Determine the (x, y) coordinate at the center of the cell enclosing the given text.  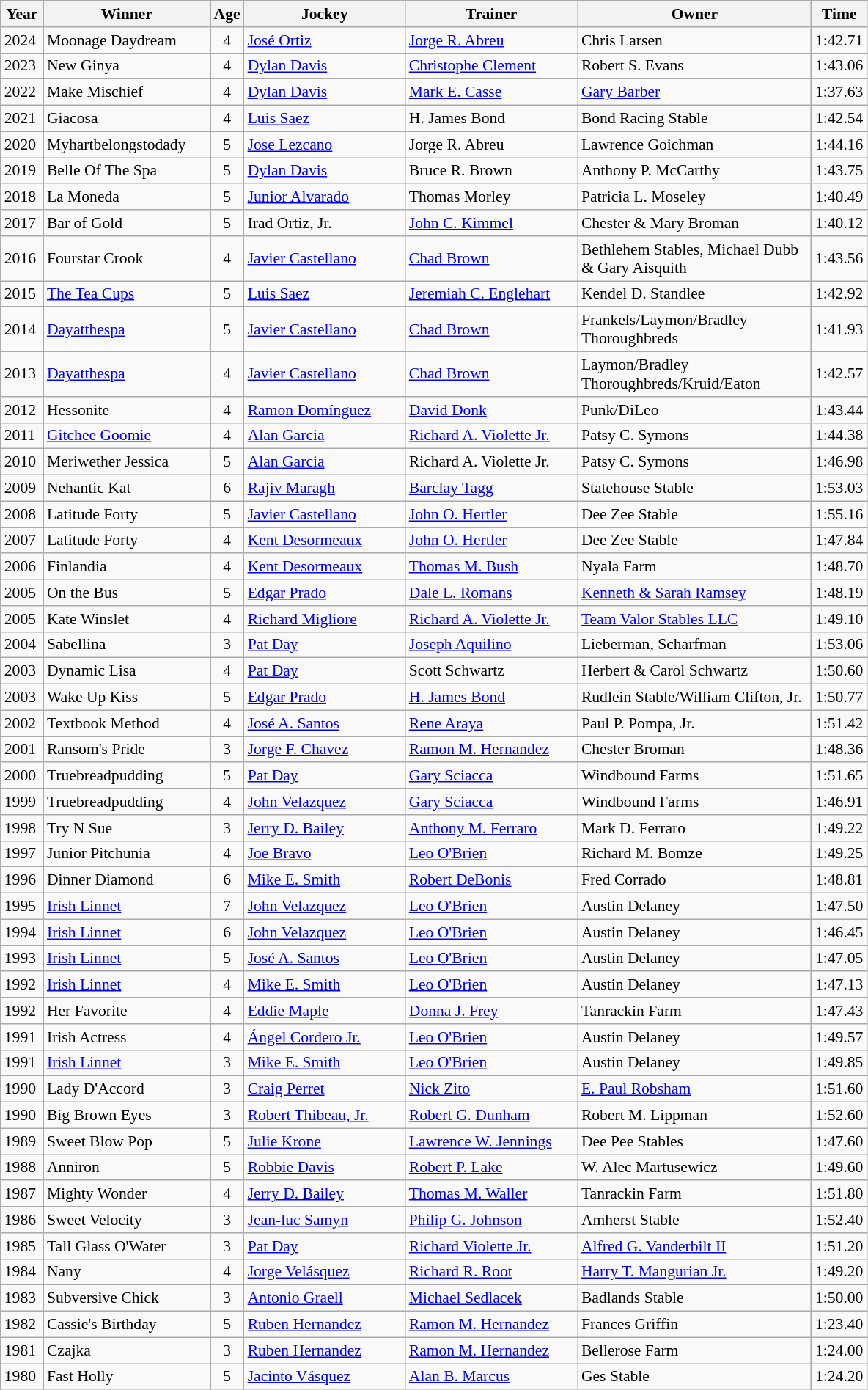
Czajka (127, 1350)
Paul P. Pompa, Jr. (695, 723)
1:50.60 (839, 671)
2020 (22, 145)
1:42.54 (839, 119)
Moonage Daydream (127, 40)
La Moneda (127, 197)
Ángel Cordero Jr. (325, 1037)
1:50.00 (839, 1298)
1:46.45 (839, 932)
Robert G. Dunham (491, 1116)
1:43.75 (839, 171)
1999 (22, 802)
Lawrence W. Jennings (491, 1141)
Craig Perret (325, 1089)
Lieberman, Scharfman (695, 645)
1:42.57 (839, 374)
2001 (22, 750)
1:43.44 (839, 410)
Hessonite (127, 410)
1:52.60 (839, 1116)
1:43.56 (839, 258)
2007 (22, 541)
1:23.40 (839, 1325)
1:41.93 (839, 330)
1:44.38 (839, 436)
1982 (22, 1325)
Richard Migliore (325, 619)
Thomas M. Bush (491, 567)
Nany (127, 1272)
Robert M. Lippman (695, 1116)
Punk/DiLeo (695, 410)
1:43.06 (839, 66)
Tall Glass O'Water (127, 1246)
1:53.03 (839, 489)
1994 (22, 932)
David Donk (491, 410)
Bar of Gold (127, 223)
1:52.40 (839, 1220)
Bond Racing Stable (695, 119)
Richard M. Bomze (695, 854)
Anthony P. McCarthy (695, 171)
Robbie Davis (325, 1168)
The Tea Cups (127, 294)
Make Mischief (127, 92)
1:46.98 (839, 462)
Jorge F. Chavez (325, 750)
1:55.16 (839, 514)
Winner (127, 14)
Jean-luc Samyn (325, 1220)
1:46.91 (839, 802)
Donna J. Frey (491, 1011)
Finlandia (127, 567)
1:49.22 (839, 828)
Rudlein Stable/William Clifton, Jr. (695, 698)
1:24.20 (839, 1377)
2006 (22, 567)
1993 (22, 959)
1:51.65 (839, 776)
Dynamic Lisa (127, 671)
1:37.63 (839, 92)
Age (227, 14)
Amherst Stable (695, 1220)
1980 (22, 1377)
Bethlehem Stables, Michael Dubb & Gary Aisquith (695, 258)
1:49.57 (839, 1037)
Laymon/Bradley Thoroughbreds/Kruid/Eaton (695, 374)
1997 (22, 854)
Textbook Method (127, 723)
Junior Alvarado (325, 197)
Richard Violette Jr. (491, 1246)
2019 (22, 171)
Team Valor Stables LLC (695, 619)
Robert P. Lake (491, 1168)
1:24.00 (839, 1350)
7 (227, 907)
Kenneth & Sarah Ramsey (695, 593)
Sabellina (127, 645)
1:48.81 (839, 880)
1984 (22, 1272)
Badlands Stable (695, 1298)
Myhartbelongstodady (127, 145)
On the Bus (127, 593)
Lawrence Goichman (695, 145)
Mark E. Casse (491, 92)
Scott Schwartz (491, 671)
Anthony M. Ferraro (491, 828)
Lady D'Accord (127, 1089)
Ges Stable (695, 1377)
Philip G. Johnson (491, 1220)
1:50.77 (839, 698)
1:47.84 (839, 541)
1:44.16 (839, 145)
2017 (22, 223)
1986 (22, 1220)
Jockey (325, 14)
Belle Of The Spa (127, 171)
1:51.80 (839, 1194)
Robert DeBonis (491, 880)
2018 (22, 197)
2012 (22, 410)
2011 (22, 436)
2024 (22, 40)
Thomas Morley (491, 197)
Wake Up Kiss (127, 698)
1:40.49 (839, 197)
2016 (22, 258)
1:49.10 (839, 619)
Year (22, 14)
2004 (22, 645)
1:53.06 (839, 645)
Owner (695, 14)
Anniron (127, 1168)
Robert S. Evans (695, 66)
1:48.36 (839, 750)
Sweet Blow Pop (127, 1141)
1:49.20 (839, 1272)
Chris Larsen (695, 40)
Kendel D. Standlee (695, 294)
Thomas M. Waller (491, 1194)
Big Brown Eyes (127, 1116)
Dinner Diamond (127, 880)
1:48.70 (839, 567)
Gitchee Goomie (127, 436)
Jorge Velásquez (325, 1272)
1996 (22, 880)
Her Favorite (127, 1011)
Giacosa (127, 119)
Chester & Mary Broman (695, 223)
Nehantic Kat (127, 489)
1998 (22, 828)
1981 (22, 1350)
E. Paul Robsham (695, 1089)
W. Alec Martusewicz (695, 1168)
2009 (22, 489)
1:49.25 (839, 854)
1:51.20 (839, 1246)
Bruce R. Brown (491, 171)
1983 (22, 1298)
2000 (22, 776)
Nyala Farm (695, 567)
Ramon Domínguez (325, 410)
Ransom's Pride (127, 750)
Robert Thibeau, Jr. (325, 1116)
Nick Zito (491, 1089)
Patricia L. Moseley (695, 197)
Chester Broman (695, 750)
Herbert & Carol Schwartz (695, 671)
Joe Bravo (325, 854)
Jacinto Vásquez (325, 1377)
Fourstar Crook (127, 258)
Joseph Aquilino (491, 645)
Sweet Velocity (127, 1220)
1985 (22, 1246)
1:49.60 (839, 1168)
Mark D. Ferraro (695, 828)
Michael Sedlacek (491, 1298)
Rajiv Maragh (325, 489)
1989 (22, 1141)
Try N Sue (127, 828)
John C. Kimmel (491, 223)
1995 (22, 907)
2021 (22, 119)
Fred Corrado (695, 880)
New Ginya (127, 66)
Irish Actress (127, 1037)
1:47.60 (839, 1141)
1:51.60 (839, 1089)
2010 (22, 462)
Meriwether Jessica (127, 462)
2008 (22, 514)
1:47.13 (839, 985)
Cassie's Birthday (127, 1325)
2022 (22, 92)
Richard R. Root (491, 1272)
Christophe Clement (491, 66)
1:47.50 (839, 907)
Alan B. Marcus (491, 1377)
Fast Holly (127, 1377)
Harry T. Mangurian Jr. (695, 1272)
1:42.71 (839, 40)
Frankels/Laymon/Bradley Thoroughbreds (695, 330)
2023 (22, 66)
Jose Lezcano (325, 145)
Julie Krone (325, 1141)
Gary Barber (695, 92)
1987 (22, 1194)
Rene Araya (491, 723)
2014 (22, 330)
Eddie Maple (325, 1011)
Junior Pitchunia (127, 854)
2015 (22, 294)
Subversive Chick (127, 1298)
José Ortiz (325, 40)
Dale L. Romans (491, 593)
Statehouse Stable (695, 489)
Time (839, 14)
1:42.92 (839, 294)
1:49.85 (839, 1063)
Trainer (491, 14)
Kate Winslet (127, 619)
Dee Pee Stables (695, 1141)
Frances Griffin (695, 1325)
Mighty Wonder (127, 1194)
Bellerose Farm (695, 1350)
2013 (22, 374)
Jeremiah C. Englehart (491, 294)
1:47.43 (839, 1011)
1:51.42 (839, 723)
1:40.12 (839, 223)
1:48.19 (839, 593)
Barclay Tagg (491, 489)
1:47.05 (839, 959)
Alfred G. Vanderbilt II (695, 1246)
Irad Ortiz, Jr. (325, 223)
1988 (22, 1168)
Antonio Graell (325, 1298)
2002 (22, 723)
